Scan for the cell matching the given text and deliver its (X, Y) coordinate at center. 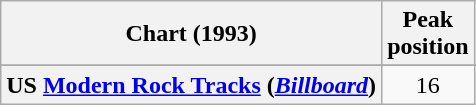
US Modern Rock Tracks (Billboard) (192, 85)
Peakposition (428, 34)
Chart (1993) (192, 34)
16 (428, 85)
